Locate the cell with the specified text and output its (x, y) center coordinate. 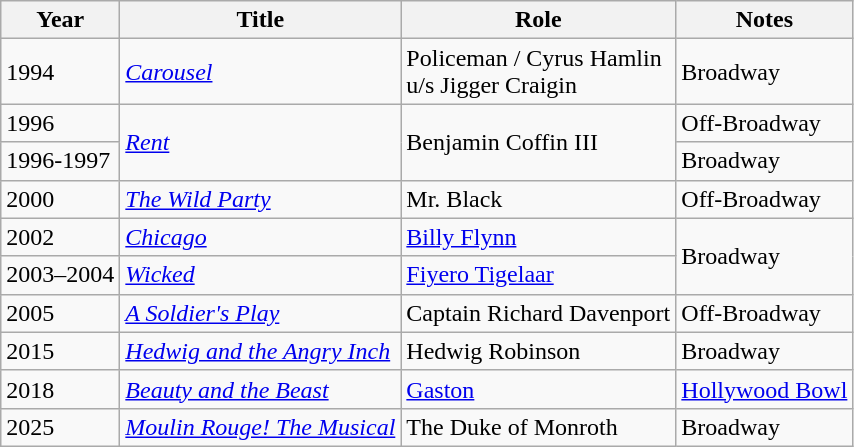
2002 (60, 237)
Year (60, 20)
Mr. Black (538, 199)
Captain Richard Davenport (538, 313)
Moulin Rouge! The Musical (260, 427)
Beauty and the Beast (260, 389)
2015 (60, 351)
Hollywood Bowl (764, 389)
The Wild Party (260, 199)
1996-1997 (60, 161)
1996 (60, 123)
A Soldier's Play (260, 313)
Fiyero Tigelaar (538, 275)
2025 (60, 427)
1994 (60, 72)
Rent (260, 142)
The Duke of Monroth (538, 427)
Benjamin Coffin III (538, 142)
Chicago (260, 237)
Role (538, 20)
Carousel (260, 72)
2005 (60, 313)
Hedwig and the Angry Inch (260, 351)
2000 (60, 199)
2018 (60, 389)
Notes (764, 20)
2003–2004 (60, 275)
Gaston (538, 389)
Policeman / Cyrus Hamlinu/s Jigger Craigin (538, 72)
Billy Flynn (538, 237)
Title (260, 20)
Hedwig Robinson (538, 351)
Wicked (260, 275)
